For the text-containing cell, return its midpoint in (X, Y) coordinate format. 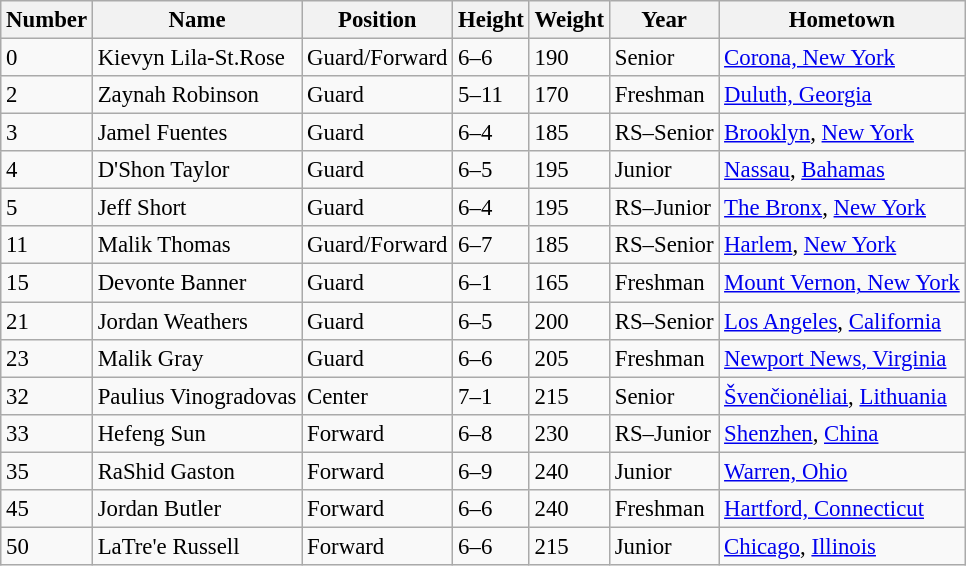
Weight (569, 20)
21 (47, 321)
Shenzhen, China (842, 433)
2 (47, 95)
Harlem, New York (842, 245)
LaTre'e Russell (196, 546)
190 (569, 58)
170 (569, 95)
Year (664, 20)
35 (47, 471)
Nassau, Bahamas (842, 170)
200 (569, 321)
Zaynah Robinson (196, 95)
Hartford, Connecticut (842, 509)
11 (47, 245)
Paulius Vinogradovas (196, 396)
Height (491, 20)
23 (47, 358)
Hefeng Sun (196, 433)
The Bronx, New York (842, 208)
Malik Gray (196, 358)
Jordan Weathers (196, 321)
Warren, Ohio (842, 471)
Jordan Butler (196, 509)
6–8 (491, 433)
7–1 (491, 396)
Jeff Short (196, 208)
Position (378, 20)
Hometown (842, 20)
Corona, New York (842, 58)
Duluth, Georgia (842, 95)
Name (196, 20)
32 (47, 396)
Švenčionėliai, Lithuania (842, 396)
Newport News, Virginia (842, 358)
4 (47, 170)
Brooklyn, New York (842, 133)
205 (569, 358)
Center (378, 396)
Jamel Fuentes (196, 133)
RaShid Gaston (196, 471)
D'Shon Taylor (196, 170)
5–11 (491, 95)
230 (569, 433)
45 (47, 509)
6–1 (491, 283)
33 (47, 433)
Devonte Banner (196, 283)
Chicago, Illinois (842, 546)
Los Angeles, California (842, 321)
3 (47, 133)
Kievyn Lila-St.Rose (196, 58)
6–7 (491, 245)
50 (47, 546)
Mount Vernon, New York (842, 283)
165 (569, 283)
15 (47, 283)
Malik Thomas (196, 245)
5 (47, 208)
6–9 (491, 471)
Number (47, 20)
0 (47, 58)
